Detect which cell encompasses the target text, then output its [X, Y] center coordinate. 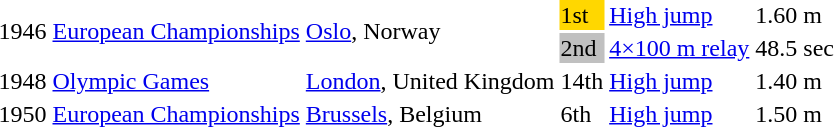
2nd [582, 48]
Oslo, Norway [430, 32]
4×100 m relay [680, 48]
14th [582, 81]
1st [582, 15]
London, United Kingdom [430, 81]
Olympic Games [176, 81]
European Championships [176, 32]
